Find where the given text appears and provide that cell's center as [X, Y] coordinate. 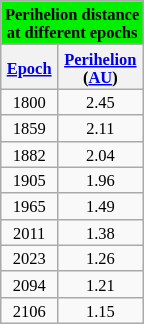
Perihelion(AU) [100, 67]
1.38 [100, 232]
1.96 [100, 180]
1905 [30, 180]
1800 [30, 102]
1859 [30, 128]
Epoch [30, 67]
2094 [30, 284]
1.21 [100, 284]
1882 [30, 154]
2.11 [100, 128]
1965 [30, 206]
2106 [30, 310]
2023 [30, 258]
1.26 [100, 258]
2.45 [100, 102]
1.49 [100, 206]
2011 [30, 232]
Perihelion distanceat different epochs [72, 23]
2.04 [100, 154]
1.15 [100, 310]
